Detect which cell encompasses the target text, then output its (X, Y) center coordinate. 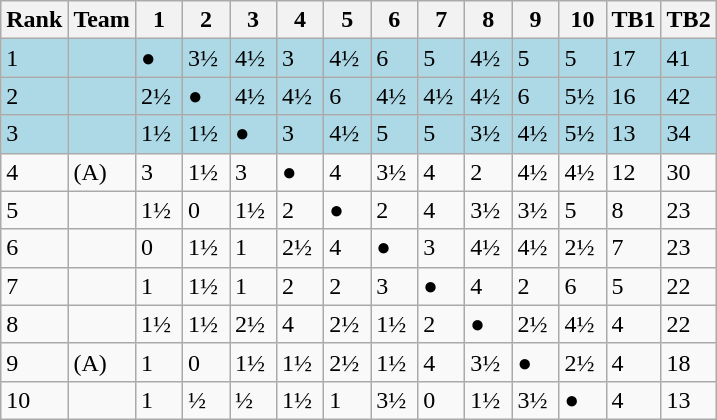
30 (688, 172)
Rank (34, 20)
16 (634, 96)
17 (634, 58)
34 (688, 134)
TB2 (688, 20)
41 (688, 58)
12 (634, 172)
42 (688, 96)
Team (102, 20)
18 (688, 362)
TB1 (634, 20)
